Identify which cell holds the provided text, then report its [x, y] central coordinate. 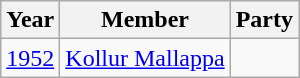
Year [30, 20]
Member [145, 20]
Party [264, 20]
Kollur Mallappa [145, 58]
1952 [30, 58]
